Extract the (x, y) coordinate from the center of the cell holding the provided text.  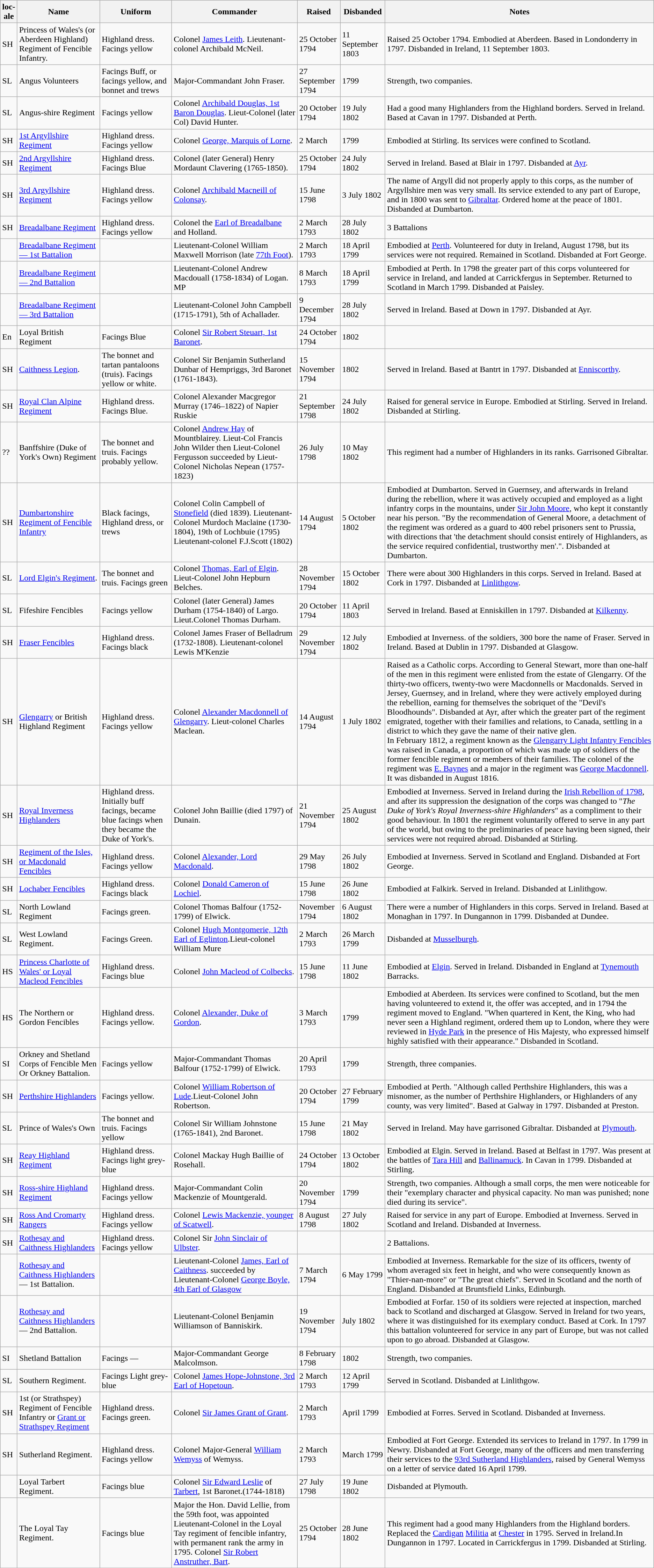
Highland dress. Facings blue (136, 971)
Royal Clan Alpine Regiment (59, 406)
Lochaber Fencibles (59, 889)
Colonel Archibald Macneill of Colonsay. (235, 195)
Colonel Sir Edward Leslie of Tarbert, 1st Baronet.(1744-1818) (235, 1487)
Angus Volunteers (59, 81)
15 November 1794 (319, 370)
loc-ale (9, 12)
Colonel Sir John Sinclair of Ulbster. (235, 1243)
En (9, 337)
Sutherland Regiment. (59, 1454)
Colonel Sir William Johnstone (1765-1841), 2nd Baronet. (235, 1128)
Raised 25 October 1794. Embodied at Aberdeen. Based in Londonderry in 1797. Disbanded in Ireland, 11 September 1803. (519, 44)
19 June 1802 (363, 1487)
Major-Commandant George Malcolmson. (235, 1358)
Facings Green. (136, 939)
Served in Scotland. Disbanded at Linlithgow. (519, 1380)
Colonel (later General) James Durham (1754-1840) of Largo. Lieut.Colonel Thomas Durham. (235, 610)
1st (or Strathspey) Regiment of Fencible Infantry or Grant or Strathspey Regiment (59, 1413)
8 August 1798 (319, 1220)
Facings yellow. (136, 1096)
Embodied at Elgin. Served in Ireland. Disbanded in England at Tynemouth Barracks. (519, 971)
29 May 1798 (319, 861)
Colonel James Hope-Johnstone, 3rd Earl of Hopetoun. (235, 1380)
20 April 1793 (319, 1064)
Colonel (later General) Henry Mordaunt Clavering (1765-1850). (235, 163)
April 1799 (363, 1413)
Facings Blue (136, 337)
Colonel Sir Benjamin Sutherland Dunbar of Hempriggs, 3rd Baronet (1761-1843). (235, 370)
Reay Highland Regiment (59, 1160)
This regiment had a number of Highlanders in its ranks. Garrisoned Gibraltar. (519, 453)
Colonel Alexander Macdonnell of Glengarry. Lieut-colonel Charles Maclean. (235, 722)
3rd Argyllshire Regiment (59, 195)
2 March (319, 140)
12 July 1802 (363, 642)
Disbanded at Musselburgh. (519, 939)
March 1799 (363, 1454)
6 August 1802 (363, 912)
25 August 1802 (363, 815)
27 July 1798 (319, 1487)
Highland dress. Facings green. (136, 1413)
Lord Elgin's Regiment. (59, 578)
Glengarry or British Highland Regiment (59, 722)
28 June 1802 (363, 1533)
Colonel Thomas, Earl of Elgin. Lieut-Colonel John Hepburn Belches. (235, 578)
Disbanded (363, 12)
Breadalbane Regiment — 1st Battalion (59, 250)
North Lowland Regiment (59, 912)
27 February 1799 (363, 1096)
Served in Ireland. Based at Down in 1797. Disbanded at Ayr. (519, 309)
Served in Ireland. May have garrisoned Gibraltar. Disbanded at Plymouth. (519, 1128)
Embodied at Stirling. Its services were confined to Scotland. (519, 140)
15 October 1802 (363, 578)
Highland dress. Facings light grey-blue (136, 1160)
Strength, three companies. (519, 1064)
Highland dress. Facings Blue. (136, 406)
Colonel Lewis Mackenzie, younger of Scatwell. (235, 1220)
Colonel Alexander Macgregor Murray (1746–1822) of Napier Ruskie (235, 406)
July 1802 (363, 1321)
Princess Charlotte of Wales' or Loyal Macleod Fencibles (59, 971)
Embodied at Perth. Volunteered for duty in Ireland, August 1798, but its services were not required. Remained in Scotland. Disbanded at Fort George. (519, 250)
Colonel the Earl of Breadalbane and Holland. (235, 227)
11 June 1802 (363, 971)
26 July 1802 (363, 861)
Black facings, Highland dress, or trews (136, 523)
Colonel Mackay Hugh Baillie of Rosehall. (235, 1160)
Highland dress. Facings yellow. (136, 1017)
Colonel Alexander, Duke of Gordon. (235, 1017)
27 July 1802 (363, 1220)
The bonnet and truis. Facings yellow (136, 1128)
Loyal British Regiment (59, 337)
Banffshire (Duke of York's Own) Regiment (59, 453)
November 1794 (319, 912)
Rothesay and Caithness Highlanders (59, 1243)
Embodied at Inverness. of the soldiers, 300 bore the name of Fraser. Served in Ireland. Based at Dublin in 1797. Disbanded at Glasgow. (519, 642)
?? (9, 453)
Colonel James Leith. Lieutenant-colonel Archibald McNeil. (235, 44)
21 November 1794 (319, 815)
Royal Inverness Highlanders (59, 815)
Breadalbane Regiment — 3rd Battalion (59, 309)
8 March 1793 (319, 277)
Facings Light grey-blue (136, 1380)
There were about 300 Highlanders in this corps. Served in Ireland. Based at Cork in 1797. Disbanded at Linlithgow. (519, 578)
26 June 1802 (363, 889)
3 Battalions (519, 227)
6 May 1799 (363, 1275)
Perthshire Highlanders (59, 1096)
Rothesay and Caithness Highlanders — 1st Battalion. (59, 1275)
26 July 1798 (319, 453)
Colonel Major-General William Wemyss of Wemyss. (235, 1454)
Colonel George, Marquis of Lorne. (235, 140)
Colonel John Baillie (died 1797) of Dunain. (235, 815)
19 July 1802 (363, 113)
29 November 1794 (319, 642)
Commander (235, 12)
Loyal Tarbert Regiment. (59, 1487)
21 September 1798 (319, 406)
7 March 1794 (319, 1275)
The bonnet and tartan pantaloons (truis). Facings yellow or white. (136, 370)
The Northern or Gordon Fencibles (59, 1017)
Dumbartonshire Regiment of Fencible Infantry (59, 523)
Disbanded at Plymouth. (519, 1487)
Raised for service in any part of Europe. Embodied at Inverness. Served in Scotland and Ireland. Disbanded at Inverness. (519, 1220)
Fraser Fencibles (59, 642)
Colonel Hugh Montgomerie, 12th Earl of Eglinton.Lieut-colonel William Mure (235, 939)
Raised (319, 12)
Lieutenant-Colonel James, Earl of Caithness. succeeded by Lieutenant-Colonel George Boyle, 4th Earl of Glasgow (235, 1275)
The bonnet and truis. Facings probably yellow. (136, 453)
Breadalbane Regiment — 2nd Battalion (59, 277)
Princess of Wales's (or Aberdeen Highland) Regiment of Fencible Infantry. (59, 44)
28 November 1794 (319, 578)
Orkney and Shetland Corps of Fencible Men Or Orkney Battalion. (59, 1064)
Major-Commandant Colin Mackenzie of Mountgerald. (235, 1193)
Colonel William Robertson of Lude.Lieut-Colonel John Robertson. (235, 1096)
Served in Ireland. Based at Blair in 1797. Disbanded at Ayr. (519, 163)
Colonel John Macleod of Colbecks. (235, 971)
Highland dress. Facings Blue (136, 163)
Colonel James Fraser of Belladrum (1732-1808). Lieutenant-colonel Lewis M'Kenzie (235, 642)
Southern Regiment. (59, 1380)
3 March 1793 (319, 1017)
Ross And Cromarty Rangers (59, 1220)
8 February 1798 (319, 1358)
Caithness Legion. (59, 370)
Lieutenant-Colonel Benjamin Williamson of Banniskirk. (235, 1321)
Regiment of the Isles, or Macdonald Fencibles (59, 861)
Embodied at Inverness. Served in Scotland and England. Disbanded at Fort George. (519, 861)
Had a good many Highlanders from the Highland borders. Served in Ireland. Based at Cavan in 1797. Disbanded at Perth. (519, 113)
Lieutenant-Colonel Andrew Macdouall (1758-1834) of Logan. MP (235, 277)
9 December 1794 (319, 309)
Colonel Thomas Balfour (1752-1799) of Elwick. (235, 912)
Served in Ireland. Based at Enniskillen in 1797. Disbanded at Kilkenny. (519, 610)
Lieutenant-Colonel John Campbell (1715-1791), 5th of Achallader. (235, 309)
Facings green. (136, 912)
Shetland Battalion (59, 1358)
Prince of Wales's Own (59, 1128)
Embodied at Falkirk. Served in Ireland. Disbanded at Linlithgow. (519, 889)
Rothesay and Caithness Highlanders — 2nd Battalion. (59, 1321)
Colonel Alexander, Lord Macdonald. (235, 861)
Colonel Donald Cameron of Lochiel. (235, 889)
The bonnet and truis. Facings green (136, 578)
Lieutenant-Colonel William Maxwell Morrison (late 77th Foot). (235, 250)
3 July 1802 (363, 195)
12 April 1799 (363, 1380)
27 September 1794 (319, 81)
Name (59, 12)
1 July 1802 (363, 722)
Facings — (136, 1358)
11 April 1803 (363, 610)
11 September 1803 (363, 44)
5 October 1802 (363, 523)
Fifeshire Fencibles (59, 610)
10 May 1802 (363, 453)
19 November 1794 (319, 1321)
There were a number of Highlanders in this corps. Served in Ireland. Based at Monaghan in 1797. In Dungannon in 1799. Disbanded at Dundee. (519, 912)
Colonel Sir James Grant of Grant. (235, 1413)
West Lowland Regiment. (59, 939)
Highland dress. Initially buff facings, became blue facings when they became the Duke of York's. (136, 815)
Raised for general service in Europe. Embodied at Stirling. Served in Ireland. Disbanded at Stirling. (519, 406)
Major-Commandant Thomas Balfour (1752-1799) of Elwick. (235, 1064)
21 May 1802 (363, 1128)
Uniform (136, 12)
26 March 1799 (363, 939)
20 November 1794 (319, 1193)
Facings Buff, or facings yellow, and bonnet and trews (136, 81)
Embodied at Forres. Served in Scotland. Disbanded at Inverness. (519, 1413)
2nd Argyllshire Regiment (59, 163)
13 October 1802 (363, 1160)
Notes (519, 12)
Colonel Andrew Hay of Mountblairey. Lieut-Col Francis John Wilder then Lieut-Colonel Fergusson succeeded by Lieut-Colonel Nicholas Nepean (1757-1823) (235, 453)
Colonel Archibald Douglas, 1st Baron Douglas. Lieut-Colonel (later Col) David Hunter. (235, 113)
Ross-shire Highland Regiment (59, 1193)
Angus-shire Regiment (59, 113)
1st Argyllshire Regiment (59, 140)
Breadalbane Regiment (59, 227)
2 Battalions. (519, 1243)
The Loyal Tay Regiment. (59, 1533)
Major-Commandant John Fraser. (235, 81)
Served in Ireland. Based at Bantrt in 1797. Disbanded at Enniscorthy. (519, 370)
Colonel Sir Robert Steuart, 1st Baronet. (235, 337)
